Provide the [x, y] coordinate of the cell's center where the given text is located.  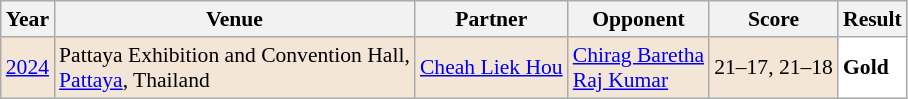
Score [774, 19]
Gold [872, 68]
Opponent [638, 19]
Year [28, 19]
Venue [234, 19]
Cheah Liek Hou [492, 68]
Result [872, 19]
Chirag Baretha Raj Kumar [638, 68]
2024 [28, 68]
Pattaya Exhibition and Convention Hall,Pattaya, Thailand [234, 68]
21–17, 21–18 [774, 68]
Partner [492, 19]
